For the text-containing cell, return its midpoint in [X, Y] coordinate format. 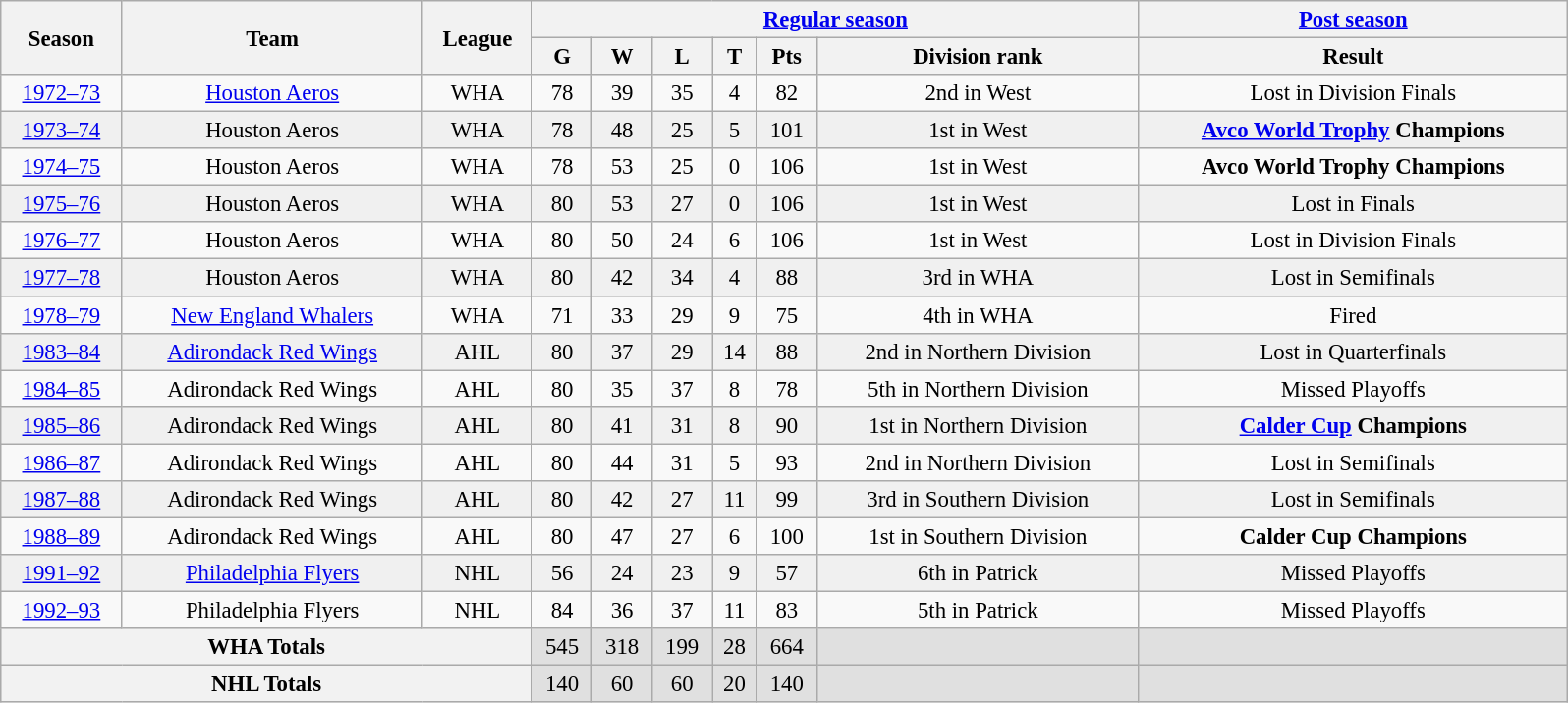
14 [735, 351]
1972–73 [61, 93]
New England Whalers [272, 315]
Pts [786, 57]
39 [623, 93]
T [735, 57]
G [562, 57]
44 [623, 462]
Team [272, 37]
1992–93 [61, 610]
100 [786, 536]
1991–92 [61, 573]
1986–87 [61, 462]
1974–75 [61, 167]
318 [623, 647]
48 [623, 131]
1975–76 [61, 204]
23 [682, 573]
3rd in WHA [978, 278]
56 [562, 573]
1977–78 [61, 278]
1983–84 [61, 351]
1st in Northern Division [978, 425]
Fired [1353, 315]
Regular season [835, 20]
83 [786, 610]
36 [623, 610]
1985–86 [61, 425]
Division rank [978, 57]
93 [786, 462]
75 [786, 315]
2nd in West [978, 93]
47 [623, 536]
Season [61, 37]
WHA Totals [267, 647]
3rd in Southern Division [978, 500]
6th in Patrick [978, 573]
L [682, 57]
5th in Patrick [978, 610]
57 [786, 573]
664 [786, 647]
90 [786, 425]
1st in Southern Division [978, 536]
545 [562, 647]
20 [735, 684]
28 [735, 647]
33 [623, 315]
50 [623, 241]
1987–88 [61, 500]
1973–74 [61, 131]
41 [623, 425]
34 [682, 278]
1988–89 [61, 536]
Lost in Quarterfinals [1353, 351]
W [623, 57]
101 [786, 131]
NHL Totals [267, 684]
1976–77 [61, 241]
Lost in Finals [1353, 204]
84 [562, 610]
Result [1353, 57]
71 [562, 315]
League [477, 37]
199 [682, 647]
4th in WHA [978, 315]
5th in Northern Division [978, 389]
Post season [1353, 20]
82 [786, 93]
1978–79 [61, 315]
99 [786, 500]
1984–85 [61, 389]
